Return (x, y) of the center of cell containing provided text 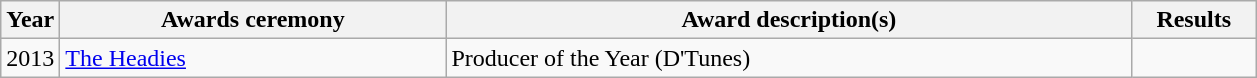
Year (30, 20)
Results (1194, 20)
Awards ceremony (253, 20)
Producer of the Year (D'Tunes) (789, 58)
Award description(s) (789, 20)
2013 (30, 58)
The Headies (253, 58)
